Determine the [X, Y] coordinate at the center of the cell enclosing the given text.  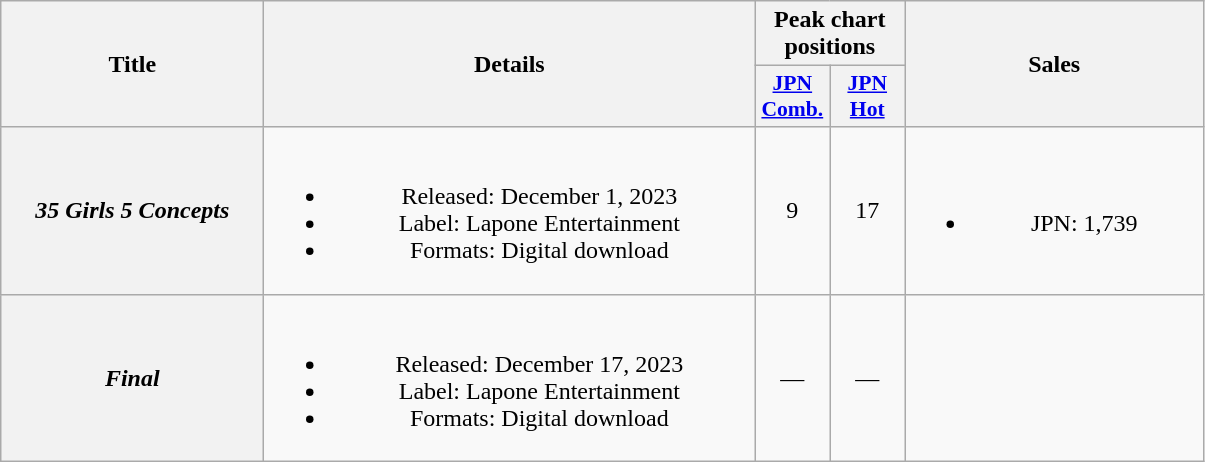
Released: December 1, 2023Label: Lapone EntertainmentFormats: Digital download [510, 210]
35 Girls 5 Concepts [132, 210]
Released: December 17, 2023Label: Lapone EntertainmentFormats: Digital download [510, 378]
JPN: 1,739 [1054, 210]
Peak chart positions [830, 34]
JPNComb. [792, 96]
JPNHot [868, 96]
Details [510, 64]
Sales [1054, 64]
9 [792, 210]
Title [132, 64]
Final [132, 378]
17 [868, 210]
